For the text-containing cell, return its midpoint in (X, Y) coordinate format. 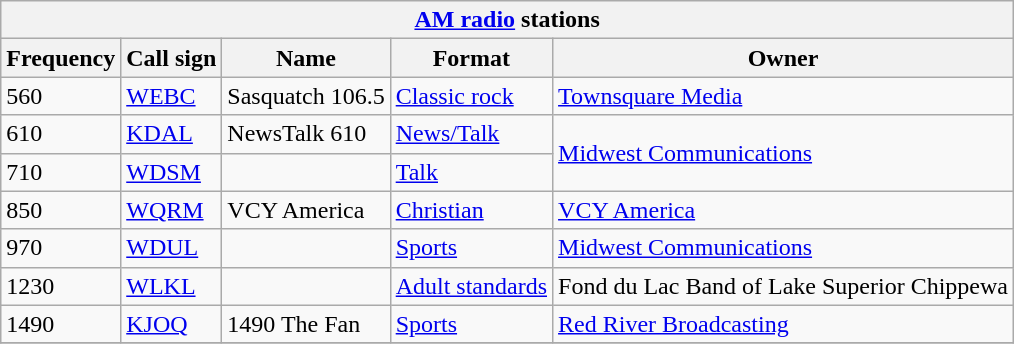
Sasquatch 106.5 (306, 96)
WEBC (172, 96)
Format (471, 58)
Christian (471, 210)
Talk (471, 172)
WQRM (172, 210)
710 (61, 172)
WLKL (172, 286)
Red River Broadcasting (784, 324)
AM radio stations (508, 20)
850 (61, 210)
WDSM (172, 172)
Name (306, 58)
Owner (784, 58)
610 (61, 134)
News/Talk (471, 134)
KJOQ (172, 324)
Call sign (172, 58)
Townsquare Media (784, 96)
WDUL (172, 248)
Frequency (61, 58)
NewsTalk 610 (306, 134)
KDAL (172, 134)
Classic rock (471, 96)
1230 (61, 286)
560 (61, 96)
1490 (61, 324)
1490 The Fan (306, 324)
970 (61, 248)
Adult standards (471, 286)
Fond du Lac Band of Lake Superior Chippewa (784, 286)
